Scan for the cell matching the given text and deliver its [X, Y] coordinate at center. 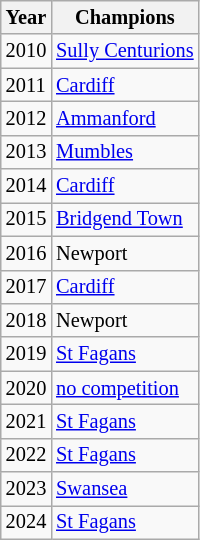
2012 [26, 118]
2019 [26, 354]
2020 [26, 388]
2023 [26, 489]
Bridgend Town [124, 219]
2011 [26, 85]
Ammanford [124, 118]
2016 [26, 253]
Swansea [124, 489]
Sully Centurions [124, 51]
2014 [26, 186]
2022 [26, 455]
2015 [26, 219]
Champions [124, 17]
Mumbles [124, 152]
Year [26, 17]
2024 [26, 522]
2017 [26, 287]
2010 [26, 51]
2021 [26, 421]
2018 [26, 320]
no competition [124, 388]
2013 [26, 152]
